Locate the cell with the specified text and output its (x, y) center coordinate. 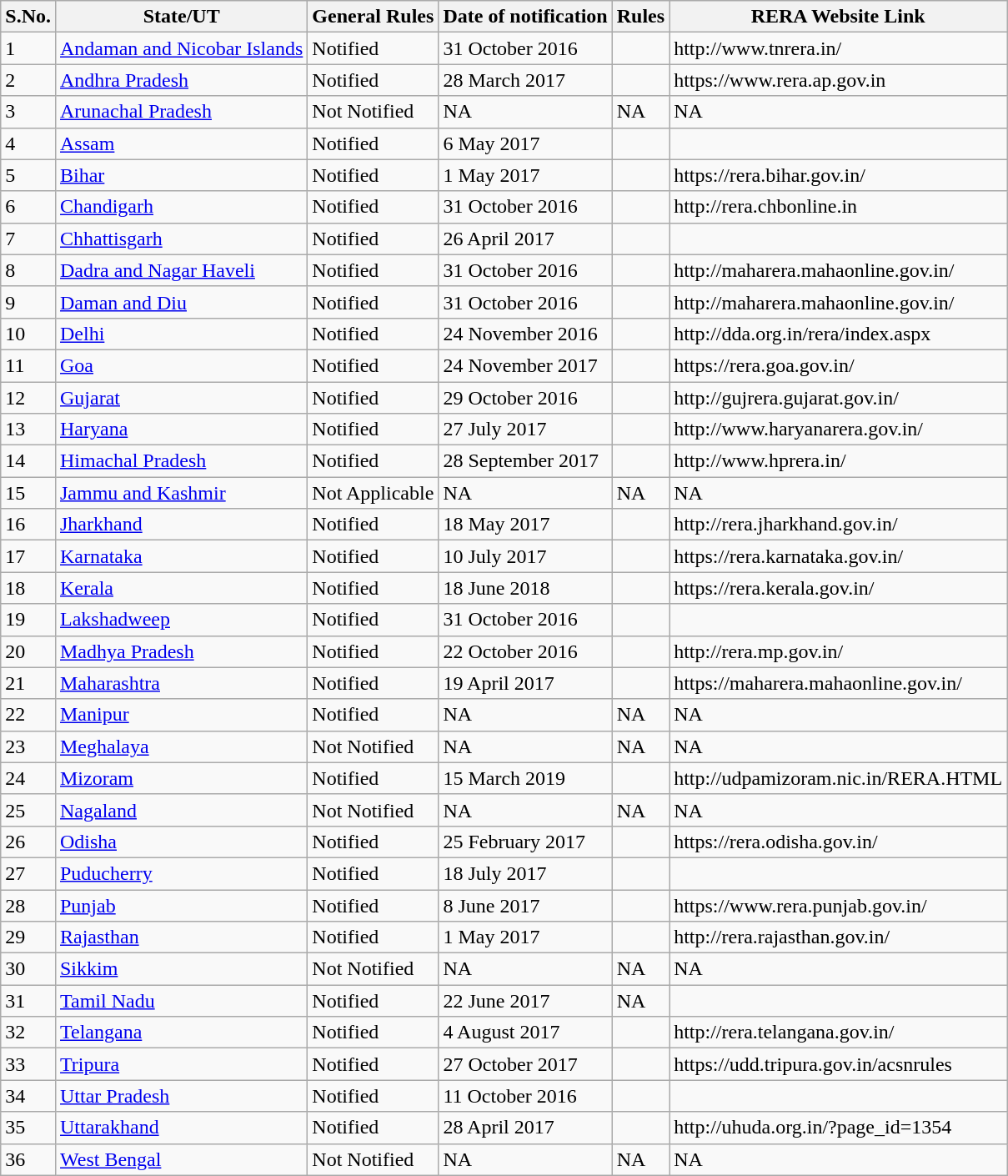
http://rera.telangana.gov.in/ (839, 1033)
24 November 2017 (525, 365)
15 (28, 493)
17 (28, 556)
General Rules (374, 17)
Odisha (181, 842)
Punjab (181, 905)
https://rera.karnataka.gov.in/ (839, 556)
Bihar (181, 175)
19 (28, 620)
Not Applicable (374, 493)
16 (28, 525)
27 October 2017 (525, 1064)
Date of notification (525, 17)
10 July 2017 (525, 556)
Jharkhand (181, 525)
26 April 2017 (525, 239)
http://www.haryanarera.gov.in/ (839, 430)
29 October 2016 (525, 398)
https://udd.tripura.gov.in/acsnrules (839, 1064)
8 June 2017 (525, 905)
Dadra and Nagar Haveli (181, 270)
Goa (181, 365)
RERA Website Link (839, 17)
https://rera.goa.gov.in/ (839, 365)
20 (28, 651)
http://rera.rajasthan.gov.in/ (839, 937)
24 (28, 778)
Karnataka (181, 556)
Andaman and Nicobar Islands (181, 48)
30 (28, 969)
Uttar Pradesh (181, 1096)
18 July 2017 (525, 873)
Sikkim (181, 969)
35 (28, 1128)
Arunachal Pradesh (181, 112)
Mizoram (181, 778)
19 April 2017 (525, 683)
22 (28, 715)
34 (28, 1096)
25 (28, 810)
8 (28, 270)
https://maharera.mahaonline.gov.in/ (839, 683)
https://www.rera.punjab.gov.in/ (839, 905)
Kerala (181, 588)
Chandigarh (181, 207)
Meghalaya (181, 746)
Jammu and Kashmir (181, 493)
22 October 2016 (525, 651)
http://dda.org.in/rera/index.aspx (839, 334)
12 (28, 398)
Delhi (181, 334)
2 (28, 80)
West Bengal (181, 1159)
Haryana (181, 430)
18 May 2017 (525, 525)
http://www.hprera.in/ (839, 461)
Nagaland (181, 810)
24 November 2016 (525, 334)
Manipur (181, 715)
27 (28, 873)
26 (28, 842)
https://www.rera.ap.gov.in (839, 80)
6 (28, 207)
https://rera.kerala.gov.in/ (839, 588)
32 (28, 1033)
11 (28, 365)
28 September 2017 (525, 461)
6 May 2017 (525, 143)
Maharashtra (181, 683)
Himachal Pradesh (181, 461)
36 (28, 1159)
4 August 2017 (525, 1033)
Chhattisgarh (181, 239)
33 (28, 1064)
22 June 2017 (525, 1001)
28 April 2017 (525, 1128)
Assam (181, 143)
7 (28, 239)
3 (28, 112)
State/UT (181, 17)
Puducherry (181, 873)
http://www.tnrera.in/ (839, 48)
Telangana (181, 1033)
5 (28, 175)
http://gujrera.gujarat.gov.in/ (839, 398)
http://uhuda.org.in/?page_id=1354 (839, 1128)
S.No. (28, 17)
Lakshadweep (181, 620)
Tripura (181, 1064)
Gujarat (181, 398)
4 (28, 143)
25 February 2017 (525, 842)
29 (28, 937)
http://rera.mp.gov.in/ (839, 651)
28 (28, 905)
Rules (640, 17)
27 July 2017 (525, 430)
Rajasthan (181, 937)
http://rera.chbonline.in (839, 207)
1 (28, 48)
13 (28, 430)
11 October 2016 (525, 1096)
10 (28, 334)
http://udpamizoram.nic.in/RERA.HTML (839, 778)
14 (28, 461)
28 March 2017 (525, 80)
http://rera.jharkhand.gov.in/ (839, 525)
31 (28, 1001)
Uttarakhand (181, 1128)
18 (28, 588)
Tamil Nadu (181, 1001)
Madhya Pradesh (181, 651)
https://rera.bihar.gov.in/ (839, 175)
21 (28, 683)
Daman and Diu (181, 302)
18 June 2018 (525, 588)
Andhra Pradesh (181, 80)
15 March 2019 (525, 778)
23 (28, 746)
https://rera.odisha.gov.in/ (839, 842)
9 (28, 302)
